Identify which cell holds the provided text, then report its [X, Y] central coordinate. 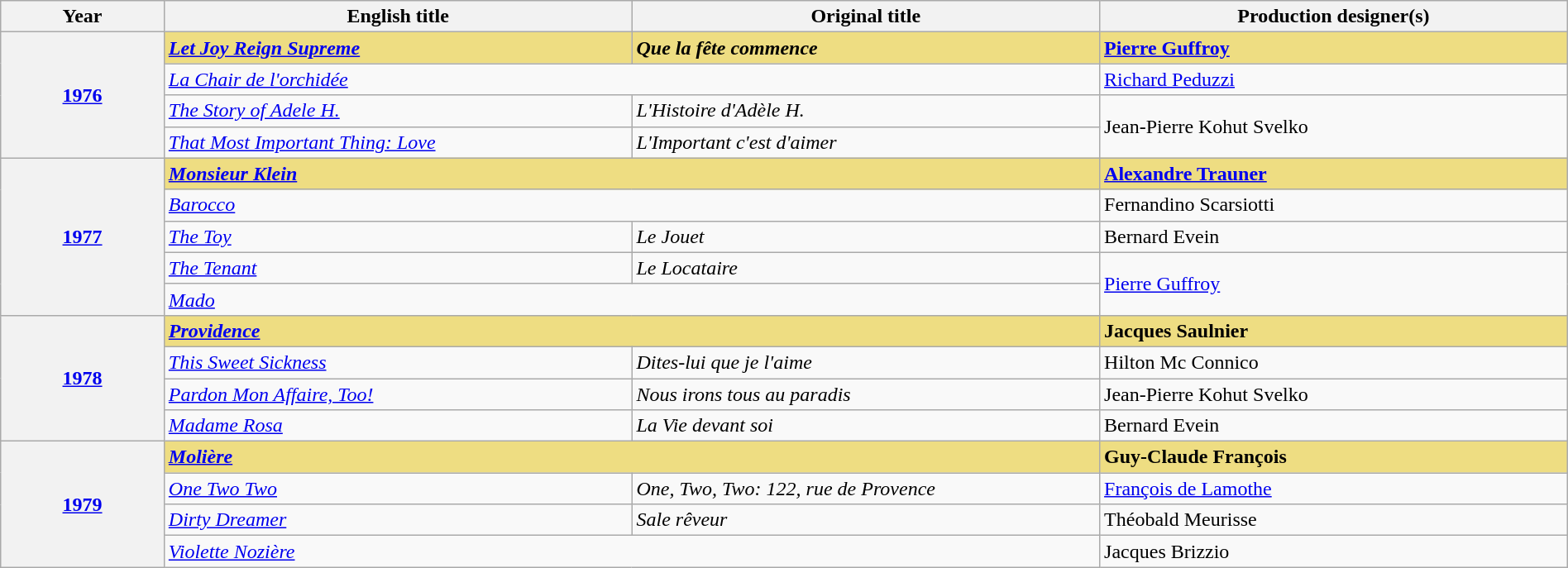
One Two Two [398, 489]
L'Important c'est d'aimer [866, 142]
Le Jouet [866, 236]
Providence [632, 331]
La Vie devant soi [866, 426]
Year [83, 17]
Original title [866, 17]
This Sweet Sickness [398, 362]
Hilton Mc Connico [1334, 362]
Violette Nozière [632, 551]
Richard Peduzzi [1334, 79]
English title [398, 17]
The Toy [398, 236]
Monsieur Klein [632, 174]
Que la fête commence [866, 48]
Théobald Meurisse [1334, 520]
Sale rêveur [866, 520]
Madame Rosa [398, 426]
1976 [83, 95]
Le Locataire [866, 268]
Molière [632, 457]
Dirty Dreamer [398, 520]
1979 [83, 504]
The Tenant [398, 268]
That Most Important Thing: Love [398, 142]
Jacques Brizzio [1334, 551]
Fernandino Scarsiotti [1334, 205]
Barocco [632, 205]
Mado [632, 299]
The Story of Adele H. [398, 111]
La Chair de l'orchidée [632, 79]
1978 [83, 378]
One, Two, Two: 122, rue de Provence [866, 489]
Jacques Saulnier [1334, 331]
Production designer(s) [1334, 17]
Nous irons tous au paradis [866, 394]
Guy-Claude François [1334, 457]
Dites-lui que je l'aime [866, 362]
François de Lamothe [1334, 489]
Pardon Mon Affaire, Too! [398, 394]
L'Histoire d'Adèle H. [866, 111]
Let Joy Reign Supreme [398, 48]
Alexandre Trauner [1334, 174]
1977 [83, 236]
